Pinpoint the cell where the given text exists, returning its [x, y] midpoint coordinate. 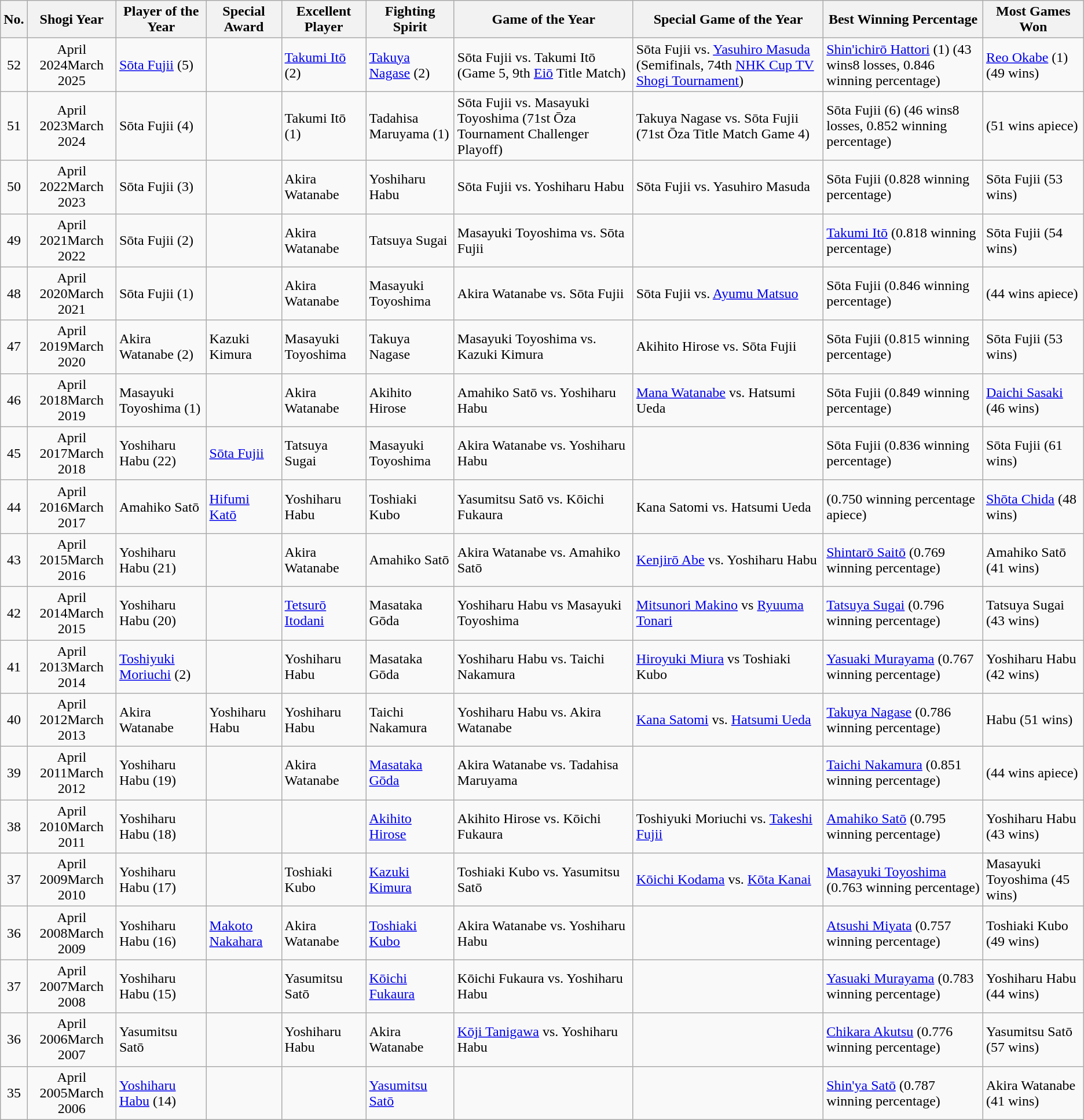
Shintarō Saitō (0.769 winning percentage) [903, 560]
Shōta Chida (48 wins) [1033, 506]
Amahiko Satō (41 wins) [1033, 560]
Shogi Year [72, 20]
Yoshiharu Habu (43 wins) [1033, 827]
Hiroyuki Miura vs Toshiaki Kubo [728, 667]
44 [14, 506]
Sōta Fujii (54 wins) [1033, 240]
Yoshiharu Habu (15) [161, 986]
Sōta Fujii vs. Takumi Itō (Game 5, 9th Eiō Title Match) [543, 65]
Mana Watanabe vs. Hatsumi Ueda [728, 400]
Yoshiharu Habu (17) [161, 880]
Sōta Fujii vs. Ayumu Matsuo [728, 293]
Sōta Fujii [244, 453]
Excellent Player [324, 20]
Yoshiharu Habu vs Masayuki Toyoshima [543, 613]
Shin'ya Satō (0.787 winning percentage) [903, 1093]
Akira Watanabe vs. Amahiko Satō [543, 560]
Most Games Won [1033, 20]
Kōji Tanigawa vs. Yoshiharu Habu [543, 1040]
45 [14, 453]
Takuya Nagase [410, 347]
April 2016March 2017 [72, 506]
April 2007March 2008 [72, 986]
Taichi Nakamura (0.851 winning percentage) [903, 773]
Yoshiharu Habu (20) [161, 613]
Sōta Fujii vs. Masayuki Toyoshima (71st Ōza Tournament Challenger Playoff) [543, 126]
Amahiko Satō vs. Yoshiharu Habu [543, 400]
April 2019March 2020 [72, 347]
Habu (51 wins) [1033, 720]
Masayuki Toyoshima (45 wins) [1033, 880]
43 [14, 560]
April 2014March 2015 [72, 613]
Sōta Fujii (0.836 winning percentage) [903, 453]
April 2013March 2014 [72, 667]
Akira Watanabe (2) [161, 347]
April 2006March 2007 [72, 1040]
Masayuki Toyoshima vs. Kazuki Kimura [543, 347]
Takuya Nagase (0.786 winning percentage) [903, 720]
Akihito Hirose vs. Sōta Fujii [728, 347]
Toshiyuki Moriuchi vs. Takeshi Fujii [728, 827]
41 [14, 667]
Sōta Fujii (3) [161, 187]
Akira Watanabe vs. Sōta Fujii [543, 293]
46 [14, 400]
April 2005March 2006 [72, 1093]
Yoshiharu Habu (18) [161, 827]
40 [14, 720]
Best Winning Percentage [903, 20]
No. [14, 20]
April 2010March 2011 [72, 827]
April 2009March 2010 [72, 880]
Mitsunori Makino vs Ryuuma Tonari [728, 613]
Sōta Fujii (6) (46 wins8 losses, 0.852 winning percentage) [903, 126]
Sōta Fujii (0.849 winning percentage) [903, 400]
Atsushi Miyata (0.757 winning percentage) [903, 933]
April 2011March 2012 [72, 773]
Yasumitsu Satō (57 wins) [1033, 1040]
Takumi Itō (1) [324, 126]
Sōta Fujii vs. Yasuhiro Masuda [728, 187]
38 [14, 827]
Taichi Nakamura [410, 720]
Hifumi Katō [244, 506]
Yoshiharu Habu (16) [161, 933]
Sōta Fujii (0.828 winning percentage) [903, 187]
Takuya Nagase (2) [410, 65]
April 2008March 2009 [72, 933]
Takuya Nagase vs. Sōta Fujii (71st Ōza Title Match Game 4) [728, 126]
Yasumitsu Satō vs. Kōichi Fukaura [543, 506]
Masayuki Toyoshima (0.763 winning percentage) [903, 880]
Player of the Year [161, 20]
Akira Watanabe (41 wins) [1033, 1093]
Sōta Fujii (0.846 winning percentage) [903, 293]
Tatsuya Sugai (43 wins) [1033, 613]
Sōta Fujii (0.815 winning percentage) [903, 347]
Kōichi Kodama vs. Kōta Kanai [728, 880]
Masayuki Toyoshima vs. Sōta Fujii [543, 240]
Tetsurō Itodani [324, 613]
50 [14, 187]
42 [14, 613]
Sōta Fujii (61 wins) [1033, 453]
Kenjirō Abe vs. Yoshiharu Habu [728, 560]
35 [14, 1093]
52 [14, 65]
49 [14, 240]
Sōta Fujii (5) [161, 65]
Yasuaki Murayama (0.767 winning percentage) [903, 667]
April 2021March 2022 [72, 240]
Special Award [244, 20]
April 2023March 2024 [72, 126]
Makoto Nakahara [244, 933]
Toshiaki Kubo vs. Yasumitsu Satō [543, 880]
Yoshiharu Habu (42 wins) [1033, 667]
Yoshiharu Habu (14) [161, 1093]
Kōichi Fukaura [410, 986]
Akihito Hirose vs. Kōichi Fukaura [543, 827]
Fighting Spirit [410, 20]
Sōta Fujii vs. Yasuhiro Masuda (Semifinals, 74th NHK Cup TV Shogi Tournament) [728, 65]
Masayuki Toyoshima (1) [161, 400]
Kōichi Fukaura vs. Yoshiharu Habu [543, 986]
April 2020March 2021 [72, 293]
Toshiaki Kubo (49 wins) [1033, 933]
Sōta Fujii (4) [161, 126]
Special Game of the Year [728, 20]
April 2024March 2025 [72, 65]
51 [14, 126]
April 2022March 2023 [72, 187]
(0.750 winning percentage apiece) [903, 506]
Yoshiharu Habu (21) [161, 560]
April 2015March 2016 [72, 560]
Yoshiharu Habu (44 wins) [1033, 986]
Game of the Year [543, 20]
Yoshiharu Habu (22) [161, 453]
Sōta Fujii (2) [161, 240]
39 [14, 773]
Yoshiharu Habu (19) [161, 773]
48 [14, 293]
Yoshiharu Habu vs. Taichi Nakamura [543, 667]
Takumi Itō (0.818 winning percentage) [903, 240]
April 2012March 2013 [72, 720]
Sōta Fujii (1) [161, 293]
April 2017March 2018 [72, 453]
April 2018March 2019 [72, 400]
Akira Watanabe vs. Tadahisa Maruyama [543, 773]
Sōta Fujii vs. Yoshiharu Habu [543, 187]
Reo Okabe (1) (49 wins) [1033, 65]
Chikara Akutsu (0.776 winning percentage) [903, 1040]
Tadahisa Maruyama (1) [410, 126]
(51 wins apiece) [1033, 126]
Yoshiharu Habu vs. Akira Watanabe [543, 720]
47 [14, 347]
Tatsuya Sugai (0.796 winning percentage) [903, 613]
Shin'ichirō Hattori (1) (43 wins8 losses, 0.846 winning percentage) [903, 65]
Takumi Itō (2) [324, 65]
Toshiyuki Moriuchi (2) [161, 667]
Amahiko Satō (0.795 winning percentage) [903, 827]
Yasuaki Murayama (0.783 winning percentage) [903, 986]
Daichi Sasaki (46 wins) [1033, 400]
